Output the [x, y] coordinate of the center of the cell containing the given text.  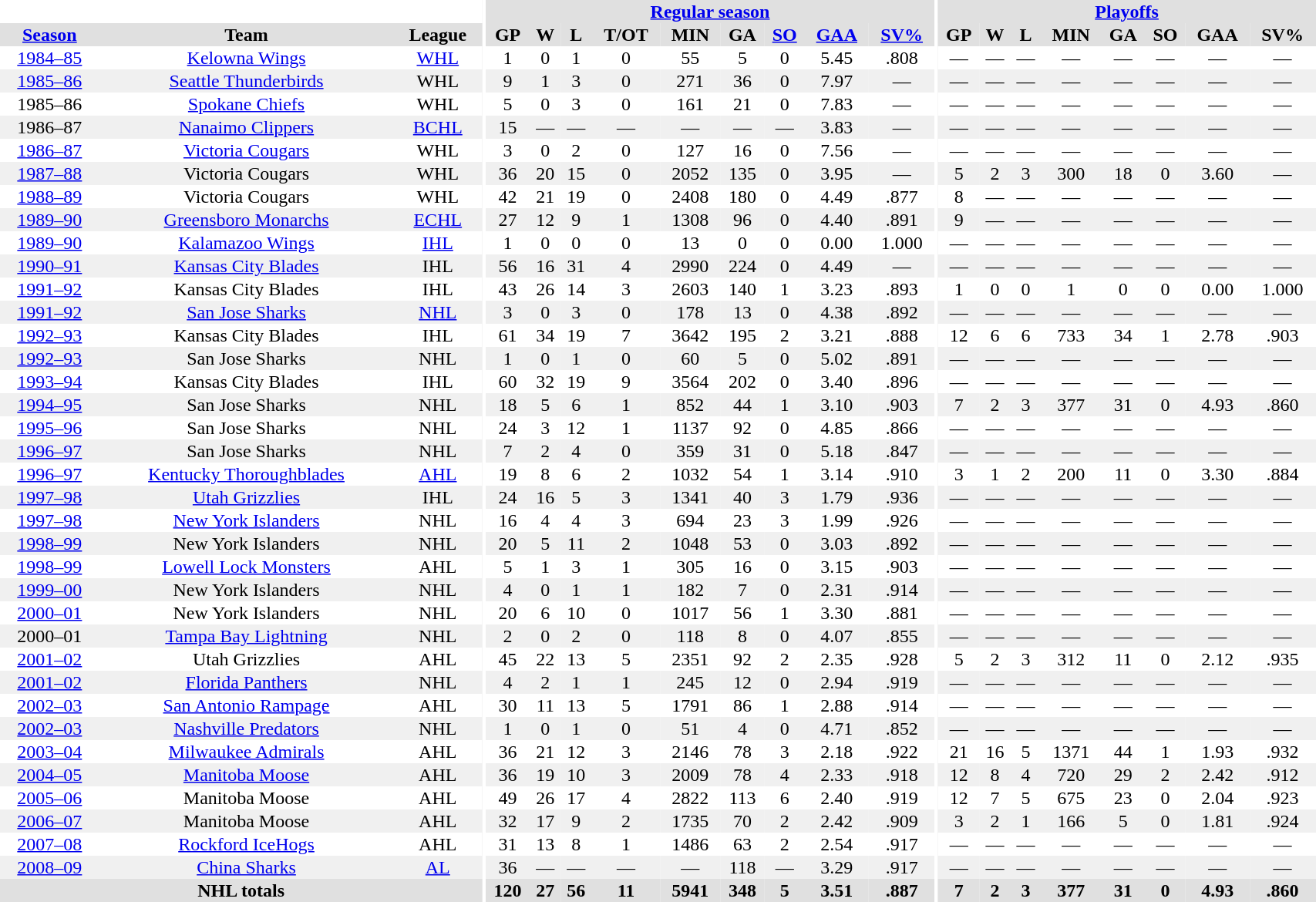
4.07 [837, 636]
3.15 [837, 567]
1987–88 [49, 173]
14 [576, 289]
Regular season [711, 12]
3.40 [837, 382]
Nashville Predators [247, 729]
.928 [902, 659]
140 [742, 289]
694 [691, 520]
7.97 [837, 81]
120 [508, 890]
2006–07 [49, 821]
.932 [1283, 752]
182 [691, 590]
Lowell Lock Monsters [247, 567]
359 [691, 451]
2603 [691, 289]
1990–91 [49, 266]
42 [508, 197]
96 [742, 220]
1308 [691, 220]
1371 [1070, 752]
.936 [902, 497]
1999–00 [49, 590]
.896 [902, 382]
Milwaukee Admirals [247, 752]
49 [508, 798]
1486 [691, 844]
.877 [902, 197]
5.45 [837, 58]
202 [742, 382]
1032 [691, 474]
7.83 [837, 104]
Rockford IceHogs [247, 844]
1984–85 [49, 58]
2003–04 [49, 752]
.866 [902, 428]
4.85 [837, 428]
161 [691, 104]
.855 [902, 636]
1994–95 [49, 405]
2009 [691, 775]
.893 [902, 289]
245 [691, 682]
.924 [1283, 821]
1.81 [1217, 821]
2146 [691, 752]
.923 [1283, 798]
3564 [691, 382]
China Sharks [247, 867]
.852 [902, 729]
4.40 [837, 220]
43 [508, 289]
BCHL [438, 127]
Tampa Bay Lightning [247, 636]
3.10 [837, 405]
.808 [902, 58]
3.29 [837, 867]
League [438, 35]
2.78 [1217, 335]
2005–06 [49, 798]
348 [742, 890]
ECHL [438, 220]
.922 [902, 752]
2.88 [837, 705]
86 [742, 705]
Kalamazoo Wings [247, 243]
AL [438, 867]
29 [1123, 775]
200 [1070, 474]
1017 [691, 613]
180 [742, 197]
4.71 [837, 729]
3.95 [837, 173]
312 [1070, 659]
1.79 [837, 497]
3642 [691, 335]
3.03 [837, 544]
55 [691, 58]
178 [691, 312]
40 [742, 497]
113 [742, 798]
1735 [691, 821]
2.04 [1217, 798]
1048 [691, 544]
305 [691, 567]
3.60 [1217, 173]
Nanaimo Clippers [247, 127]
.918 [902, 775]
135 [742, 173]
Spokane Chiefs [247, 104]
5.02 [837, 358]
Team [247, 35]
4.38 [837, 312]
1.93 [1217, 752]
.888 [902, 335]
1341 [691, 497]
2.33 [837, 775]
1993–94 [49, 382]
271 [691, 81]
Season [49, 35]
2351 [691, 659]
7.56 [837, 150]
.935 [1283, 659]
2.40 [837, 798]
T/OT [626, 35]
63 [742, 844]
2.54 [837, 844]
.884 [1283, 474]
720 [1070, 775]
.887 [902, 890]
70 [742, 821]
3.21 [837, 335]
3.23 [837, 289]
3.83 [837, 127]
NHL totals [241, 890]
2007–08 [49, 844]
675 [1070, 798]
166 [1070, 821]
51 [691, 729]
.909 [902, 821]
2.35 [837, 659]
Kentucky Thoroughblades [247, 474]
1.99 [837, 520]
.847 [902, 451]
5.18 [837, 451]
Florida Panthers [247, 682]
Seattle Thunderbirds [247, 81]
Kelowna Wings [247, 58]
1995–96 [49, 428]
61 [508, 335]
127 [691, 150]
2004–05 [49, 775]
2.94 [837, 682]
.912 [1283, 775]
2.31 [837, 590]
195 [742, 335]
2052 [691, 173]
852 [691, 405]
30 [508, 705]
45 [508, 659]
San Antonio Rampage [247, 705]
22 [545, 659]
224 [742, 266]
2008–09 [49, 867]
1988–89 [49, 197]
1137 [691, 428]
3.14 [837, 474]
2.12 [1217, 659]
54 [742, 474]
1791 [691, 705]
5941 [691, 890]
733 [1070, 335]
2.18 [837, 752]
300 [1070, 173]
3.51 [837, 890]
2822 [691, 798]
2990 [691, 266]
.926 [902, 520]
Greensboro Monarchs [247, 220]
Playoffs [1127, 12]
2408 [691, 197]
.881 [902, 613]
.910 [902, 474]
53 [742, 544]
